Determine the [X, Y] coordinate at the center of the cell enclosing the given text.  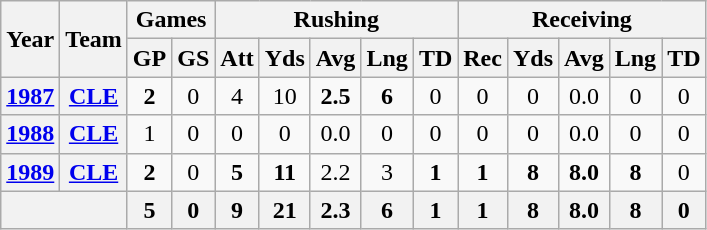
1989 [30, 172]
2.2 [336, 172]
Games [170, 20]
1987 [30, 96]
21 [284, 210]
Year [30, 39]
Rushing [336, 20]
GP [149, 58]
1988 [30, 134]
9 [237, 210]
Rec [483, 58]
Att [237, 58]
4 [237, 96]
Receiving [582, 20]
GS [194, 58]
3 [387, 172]
11 [284, 172]
10 [284, 96]
2.5 [336, 96]
2.3 [336, 210]
Team [94, 39]
